Find where the given text appears and provide that cell's center as (x, y) coordinate. 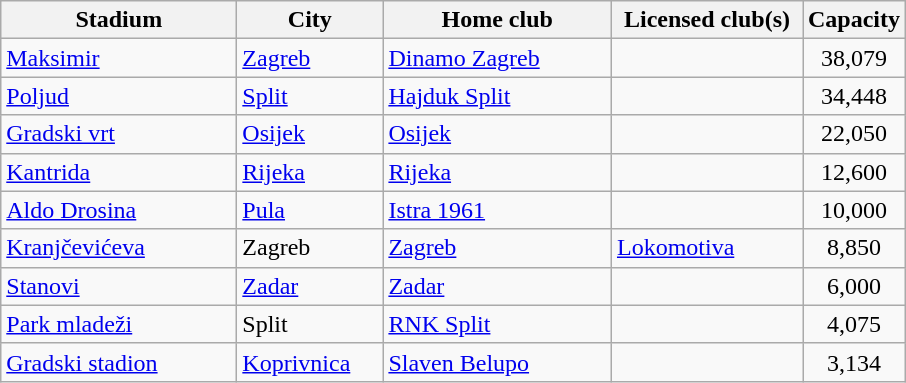
Pula (310, 210)
4,075 (854, 324)
8,850 (854, 248)
6,000 (854, 286)
Park mladeži (119, 324)
Kantrida (119, 172)
Stanovi (119, 286)
Gradski stadion (119, 362)
Capacity (854, 20)
Aldo Drosina (119, 210)
22,050 (854, 134)
Dinamo Zagreb (498, 58)
38,079 (854, 58)
12,600 (854, 172)
Hajduk Split (498, 96)
Istra 1961 (498, 210)
10,000 (854, 210)
Kranjčevićeva (119, 248)
Slaven Belupo (498, 362)
Gradski vrt (119, 134)
Stadium (119, 20)
Home club (498, 20)
34,448 (854, 96)
City (310, 20)
Poljud (119, 96)
Maksimir (119, 58)
Lokomotiva (706, 248)
3,134 (854, 362)
RNK Split (498, 324)
Koprivnica (310, 362)
Licensed club(s) (706, 20)
